Capture the cell that displays the provided text and extract its (X, Y) central coordinate. 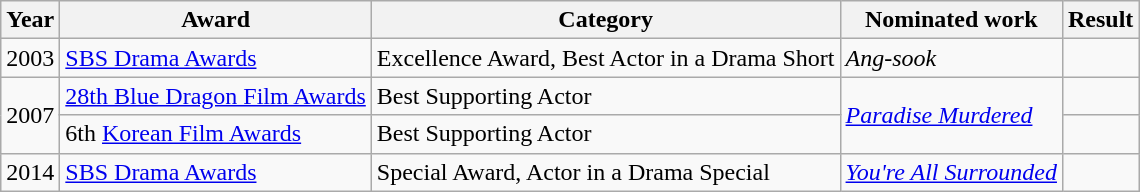
Year (30, 20)
Nominated work (951, 20)
Category (606, 20)
Result (1100, 20)
28th Blue Dragon Film Awards (216, 96)
2007 (30, 115)
Special Award, Actor in a Drama Special (606, 172)
You're All Surrounded (951, 172)
6th Korean Film Awards (216, 134)
Paradise Murdered (951, 115)
Ang-sook (951, 58)
2014 (30, 172)
Excellence Award, Best Actor in a Drama Short (606, 58)
2003 (30, 58)
Award (216, 20)
